Locate the cell with the specified text and output its [x, y] center coordinate. 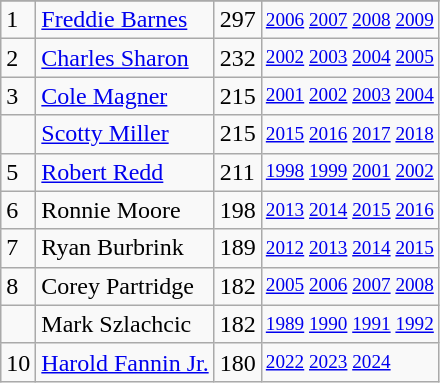
Ryan Burbrink [125, 248]
Ronnie Moore [125, 210]
211 [238, 172]
2005 2006 2007 2008 [350, 286]
1989 1990 1991 1992 [350, 324]
1 [18, 20]
2013 2014 2015 2016 [350, 210]
2012 2013 2014 2015 [350, 248]
Cole Magner [125, 96]
2 [18, 58]
Robert Redd [125, 172]
8 [18, 286]
5 [18, 172]
Freddie Barnes [125, 20]
10 [18, 362]
198 [238, 210]
6 [18, 210]
2001 2002 2003 2004 [350, 96]
Charles Sharon [125, 58]
2015 2016 2017 2018 [350, 134]
297 [238, 20]
Corey Partridge [125, 286]
Scotty Miller [125, 134]
3 [18, 96]
2006 2007 2008 2009 [350, 20]
1998 1999 2001 2002 [350, 172]
232 [238, 58]
180 [238, 362]
7 [18, 248]
189 [238, 248]
Mark Szlachcic [125, 324]
Harold Fannin Jr. [125, 362]
2002 2003 2004 2005 [350, 58]
2022 2023 2024 [350, 362]
